Return the (x, y) coordinate for the center point of the cell that contains the specified text.  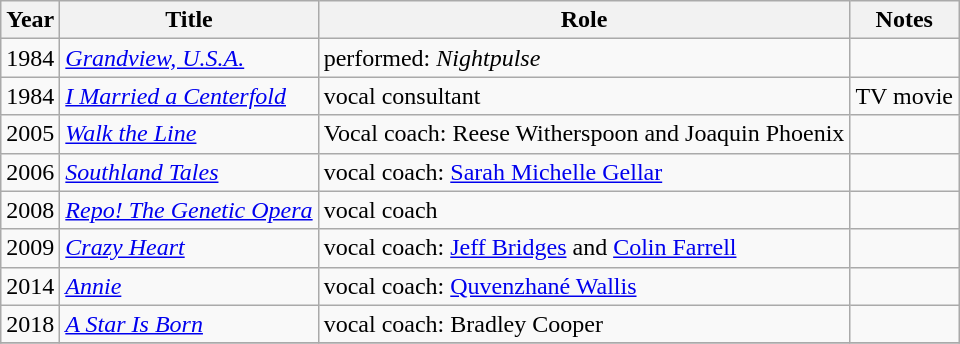
vocal coach: Jeff Bridges and Colin Farrell (584, 248)
vocal coach: Bradley Cooper (584, 324)
Southland Tales (189, 172)
vocal coach: Quvenzhané Wallis (584, 286)
vocal coach: Sarah Michelle Gellar (584, 172)
2009 (30, 248)
TV movie (904, 96)
Walk the Line (189, 134)
Grandview, U.S.A. (189, 58)
Vocal coach: Reese Witherspoon and Joaquin Phoenix (584, 134)
2005 (30, 134)
Annie (189, 286)
I Married a Centerfold (189, 96)
Crazy Heart (189, 248)
Year (30, 20)
Repo! The Genetic Opera (189, 210)
Role (584, 20)
2018 (30, 324)
Notes (904, 20)
vocal coach (584, 210)
vocal consultant (584, 96)
A Star Is Born (189, 324)
performed: Nightpulse (584, 58)
2006 (30, 172)
Title (189, 20)
2014 (30, 286)
2008 (30, 210)
